Extract the [x, y] coordinate from the center of the cell holding the provided text.  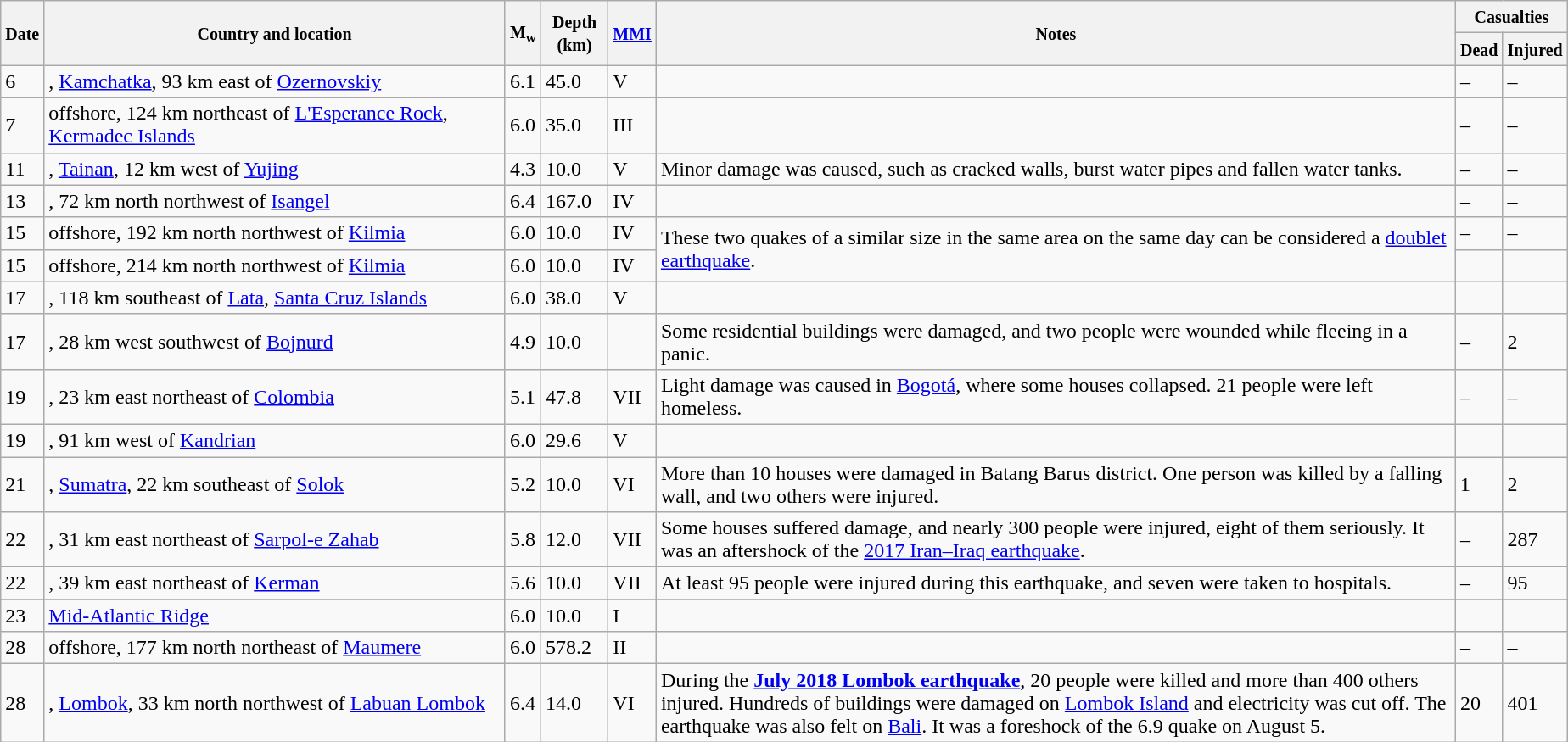
4.3 [523, 169]
Country and location [275, 33]
MMI [633, 33]
6 [22, 81]
offshore, 124 km northeast of L'Esperance Rock, Kermadec Islands [275, 126]
1 [1479, 483]
At least 95 people were injured during this earthquake, and seven were taken to hospitals. [1056, 583]
23 [22, 616]
More than 10 houses were damaged in Batang Barus district. One person was killed by a falling wall, and two others were injured. [1056, 483]
, Lombok, 33 km north northwest of Labuan Lombok [275, 703]
45.0 [574, 81]
, 72 km north northwest of Isangel [275, 201]
, 118 km southeast of Lata, Santa Cruz Islands [275, 298]
21 [22, 483]
11 [22, 169]
Minor damage was caused, such as cracked walls, burst water pipes and fallen water tanks. [1056, 169]
offshore, 177 km north northeast of Maumere [275, 648]
These two quakes of a similar size in the same area on the same day can be considered a doublet earthquake. [1056, 249]
Casualties [1511, 17]
, 28 km west southwest of Bojnurd [275, 341]
5.1 [523, 397]
, 39 km east northeast of Kerman [275, 583]
20 [1479, 703]
, Kamchatka, 93 km east of Ozernovskiy [275, 81]
I [633, 616]
14.0 [574, 703]
, Tainan, 12 km west of Yujing [275, 169]
29.6 [574, 440]
4.9 [523, 341]
Some houses suffered damage, and nearly 300 people were injured, eight of them seriously. It was an aftershock of the 2017 Iran–Iraq earthquake. [1056, 539]
401 [1535, 703]
offshore, 214 km north northwest of Kilmia [275, 265]
47.8 [574, 397]
Dead [1479, 49]
12.0 [574, 539]
Mw [523, 33]
13 [22, 201]
Date [22, 33]
Mid-Atlantic Ridge [275, 616]
, 91 km west of Kandrian [275, 440]
Injured [1535, 49]
7 [22, 126]
167.0 [574, 201]
287 [1535, 539]
, Sumatra, 22 km southeast of Solok [275, 483]
35.0 [574, 126]
Depth (km) [574, 33]
, 31 km east northeast of Sarpol-e Zahab [275, 539]
578.2 [574, 648]
5.2 [523, 483]
, 23 km east northeast of Colombia [275, 397]
5.6 [523, 583]
Some residential buildings were damaged, and two people were wounded while fleeing in a panic. [1056, 341]
Light damage was caused in Bogotá, where some houses collapsed. 21 people were left homeless. [1056, 397]
95 [1535, 583]
II [633, 648]
offshore, 192 km north northwest of Kilmia [275, 233]
5.8 [523, 539]
Notes [1056, 33]
38.0 [574, 298]
6.1 [523, 81]
III [633, 126]
